Output the [X, Y] coordinate of the center of the cell containing the given text.  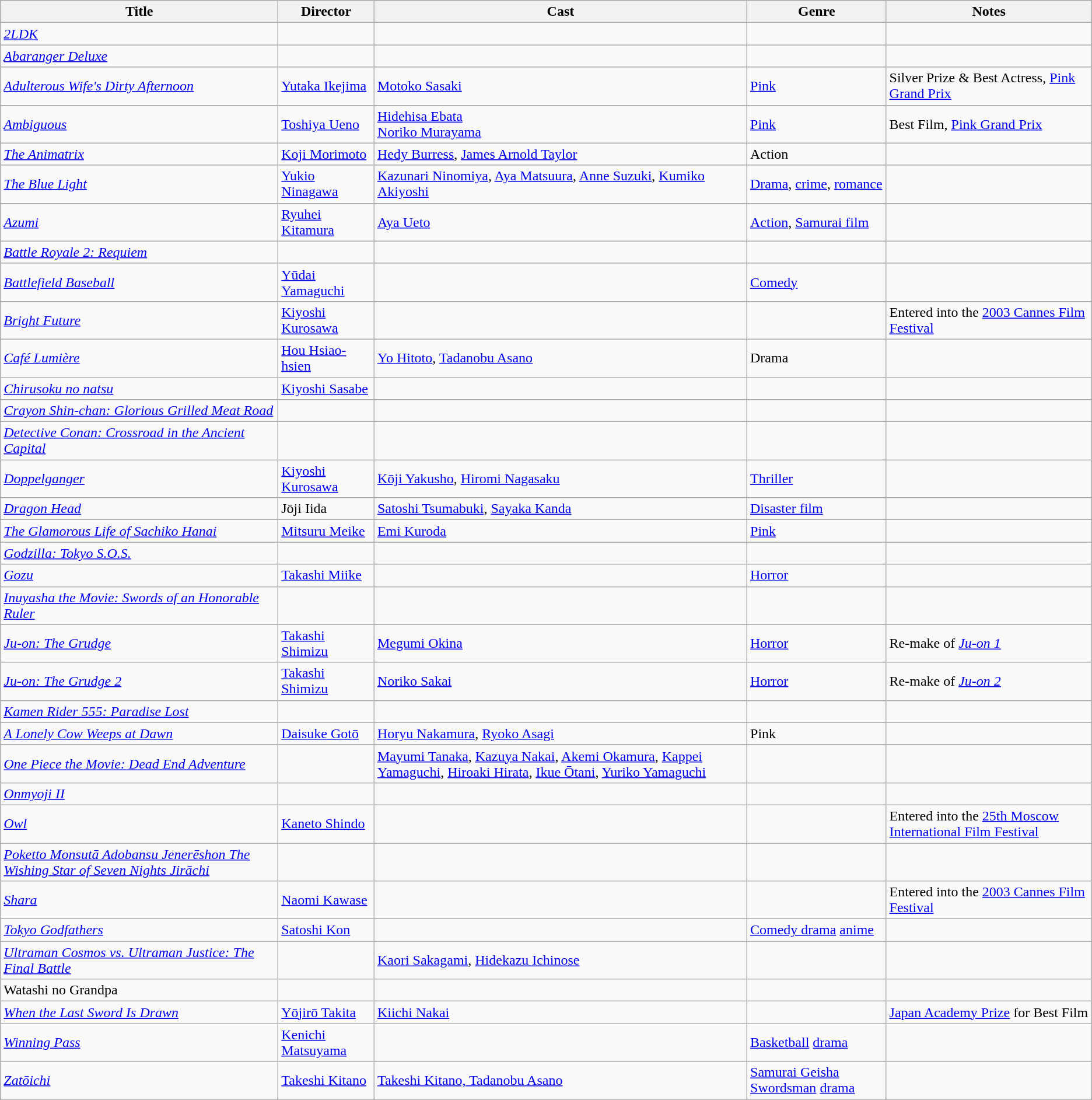
Chirusoku no natsu [139, 388]
Basketball drama [817, 1042]
Crayon Shin-chan: Glorious Grilled Meat Road [139, 411]
Kaori Sakagami, Hidekazu Ichinose [560, 961]
Bright Future [139, 320]
Notes [989, 12]
Yo Hitoto, Tadanobu Asano [560, 358]
Horyu Nakamura, Ryoko Asagi [560, 734]
Emi Kuroda [560, 531]
Silver Prize & Best Actress, Pink Grand Prix [989, 86]
Action, Samurai film [817, 222]
Genre [817, 12]
Ultraman Cosmos vs. Ultraman Justice: The Final Battle [139, 961]
Entered into the 25th Moscow International Film Festival [989, 824]
Kazunari Ninomiya, Aya Matsuura, Anne Suzuki, Kumiko Akiyoshi [560, 184]
Owl [139, 824]
Zatōichi [139, 1081]
Disaster film [817, 509]
Drama [817, 358]
Battlefield Baseball [139, 282]
Ju-on: The Grudge 2 [139, 682]
Battle Royale 2: Requiem [139, 252]
Mitsuru Meike [327, 531]
Ryuhei Kitamura [327, 222]
A Lonely Cow Weeps at Dawn [139, 734]
Action [817, 154]
Detective Conan: Crossroad in the Ancient Capital [139, 441]
Takeshi Kitano [327, 1081]
The Animatrix [139, 154]
Kaneto Shindo [327, 824]
Takeshi Kitano, Tadanobu Asano [560, 1081]
Ambiguous [139, 124]
Daisuke Gotō [327, 734]
Satoshi Tsumabuki, Sayaka Kanda [560, 509]
Jōji Iida [327, 509]
Yūdai Yamaguchi [327, 282]
Inuyasha the Movie: Swords of an Honorable Ruler [139, 606]
Japan Academy Prize for Best Film [989, 1012]
Drama, crime, romance [817, 184]
Gozu [139, 575]
Yōjirō Takita [327, 1012]
Aya Ueto [560, 222]
Cast [560, 12]
One Piece the Movie: Dead End Adventure [139, 763]
Yutaka Ikejima [327, 86]
Shara [139, 900]
Koji Morimoto [327, 154]
Naomi Kawase [327, 900]
Godzilla: Tokyo S.O.S. [139, 553]
Adulterous Wife's Dirty Afternoon [139, 86]
Satoshi Kon [327, 930]
Watashi no Grandpa [139, 990]
Mayumi Tanaka, Kazuya Nakai, Akemi Okamura, Kappei Yamaguchi, Hiroaki Hirata, Ikue Ōtani, Yuriko Yamaguchi [560, 763]
Kiyoshi Sasabe [327, 388]
Azumi [139, 222]
Motoko Sasaki [560, 86]
Takashi Miike [327, 575]
Kōji Yakusho, Hiromi Nagasaku [560, 479]
Hidehisa EbataNoriko Murayama [560, 124]
Hedy Burress, James Arnold Taylor [560, 154]
Title [139, 12]
Doppelganger [139, 479]
Kenichi Matsuyama [327, 1042]
Toshiya Ueno [327, 124]
Comedy [817, 282]
Hou Hsiao-hsien [327, 358]
When the Last Sword Is Drawn [139, 1012]
Kamen Rider 555: Paradise Lost [139, 711]
Thriller [817, 479]
Re-make of Ju-on 2 [989, 682]
Best Film, Pink Grand Prix [989, 124]
Megumi Okina [560, 643]
Re-make of Ju-on 1 [989, 643]
Director [327, 12]
Kiichi Nakai [560, 1012]
The Glamorous Life of Sachiko Hanai [139, 531]
Poketto Monsutā Adobansu Jenerēshon The Wishing Star of Seven Nights Jirāchi [139, 861]
The Blue Light [139, 184]
Yukio Ninagawa [327, 184]
Ju-on: The Grudge [139, 643]
Café Lumière [139, 358]
Tokyo Godfathers [139, 930]
Comedy drama anime [817, 930]
Samurai Geisha Swordsman drama [817, 1081]
2LDK [139, 34]
Onmyoji II [139, 794]
Winning Pass [139, 1042]
Dragon Head [139, 509]
Abaranger Deluxe [139, 56]
Noriko Sakai [560, 682]
